Return (X, Y) of the center of cell containing provided text 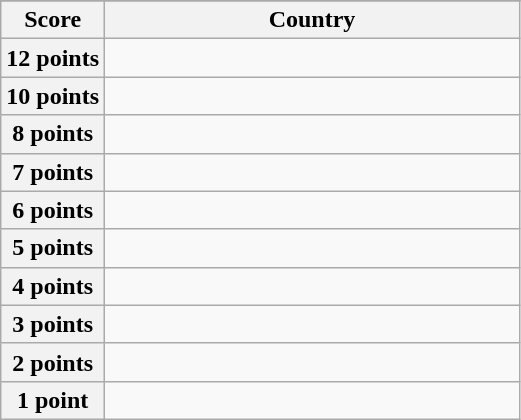
Country (312, 20)
10 points (53, 96)
3 points (53, 324)
5 points (53, 248)
8 points (53, 134)
1 point (53, 400)
Score (53, 20)
6 points (53, 210)
4 points (53, 286)
7 points (53, 172)
12 points (53, 58)
2 points (53, 362)
